Detect which cell encompasses the target text, then output its (X, Y) center coordinate. 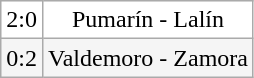
2:0 (22, 20)
0:2 (22, 58)
Pumarín - Lalín (148, 20)
Valdemoro - Zamora (148, 58)
